Identify which cell holds the provided text, then report its [x, y] central coordinate. 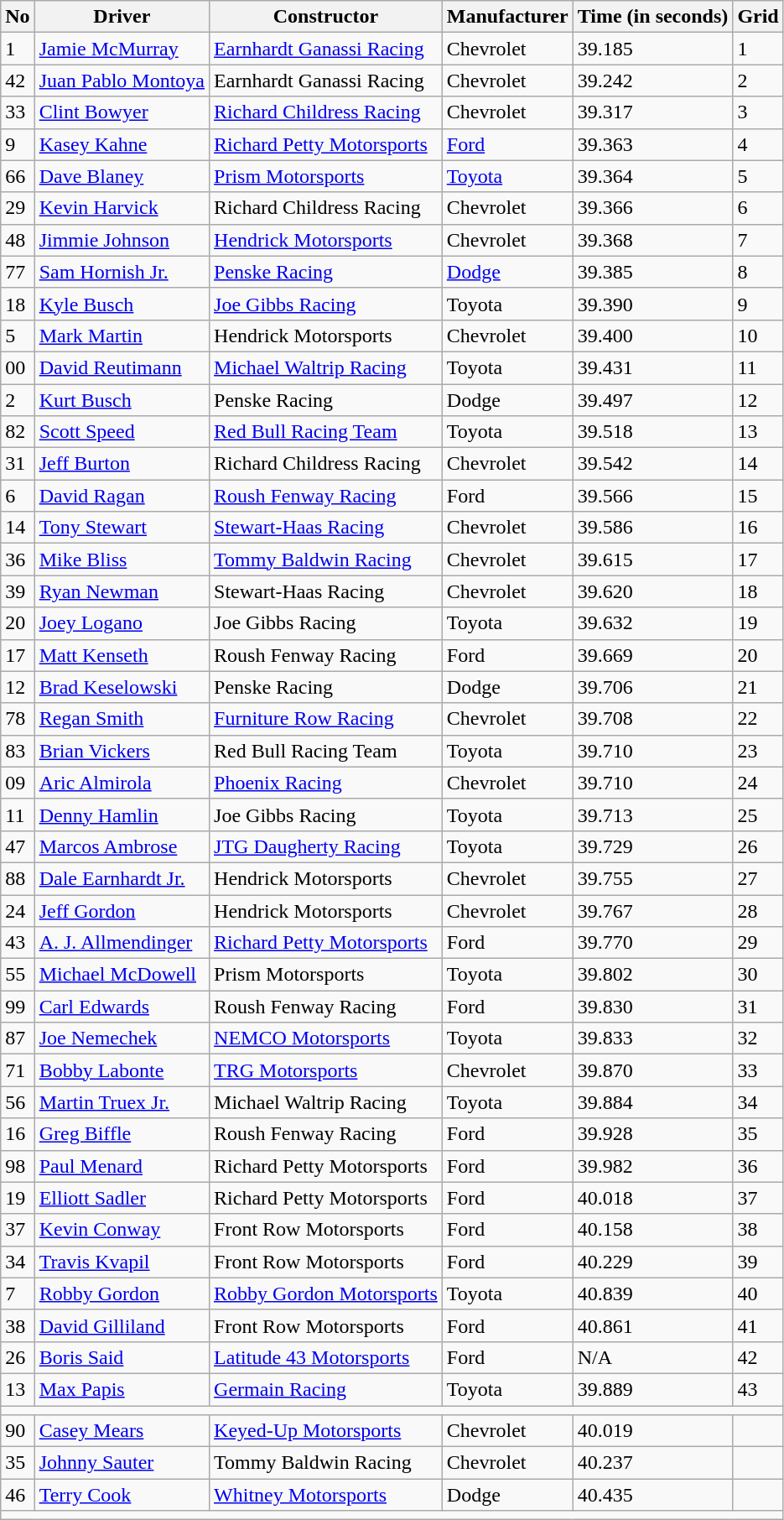
41 [758, 1325]
39.928 [652, 1134]
88 [18, 878]
39.620 [652, 591]
Kyle Busch [122, 304]
39.669 [652, 655]
39.566 [652, 496]
Furniture Row Racing [326, 719]
Regan Smith [122, 719]
Jamie McMurray [122, 49]
47 [18, 846]
98 [18, 1166]
Joey Logano [122, 623]
46 [18, 1495]
Kevin Harvick [122, 208]
39.400 [652, 336]
Greg Biffle [122, 1134]
Max Papis [122, 1389]
39.242 [652, 81]
39.497 [652, 400]
Michael McDowell [122, 975]
39.390 [652, 304]
Carl Edwards [122, 1007]
23 [758, 751]
39.368 [652, 240]
David Reutimann [122, 367]
Aric Almirola [122, 783]
Denny Hamlin [122, 815]
25 [758, 815]
87 [18, 1038]
40.839 [652, 1294]
40.019 [652, 1431]
39.706 [652, 687]
00 [18, 367]
Kurt Busch [122, 400]
Martin Truex Jr. [122, 1102]
Dale Earnhardt Jr. [122, 878]
Casey Mears [122, 1431]
40.237 [652, 1463]
Brad Keselowski [122, 687]
Matt Kenseth [122, 655]
Jeff Burton [122, 464]
39.889 [652, 1389]
Latitude 43 Motorsports [326, 1357]
39.767 [652, 910]
Elliott Sadler [122, 1198]
40.435 [652, 1495]
Kevin Conway [122, 1230]
90 [18, 1431]
39.542 [652, 464]
39.770 [652, 943]
Manufacturer [507, 17]
Constructor [326, 17]
39.713 [652, 815]
39.518 [652, 432]
Scott Speed [122, 432]
Bobby Labonte [122, 1070]
Grid [758, 17]
71 [18, 1070]
39.317 [652, 112]
39.830 [652, 1007]
39.632 [652, 623]
Paul Menard [122, 1166]
3 [758, 112]
39.802 [652, 975]
TRG Motorsports [326, 1070]
27 [758, 878]
82 [18, 432]
39.755 [652, 878]
99 [18, 1007]
39.870 [652, 1070]
48 [18, 240]
Robby Gordon Motorsports [326, 1294]
No [18, 17]
Mark Martin [122, 336]
39.385 [652, 272]
David Gilliland [122, 1325]
66 [18, 176]
32 [758, 1038]
Tony Stewart [122, 528]
Boris Said [122, 1357]
Marcos Ambrose [122, 846]
39.431 [652, 367]
22 [758, 719]
83 [18, 751]
10 [758, 336]
28 [758, 910]
39.366 [652, 208]
Travis Kvapil [122, 1262]
39.884 [652, 1102]
NEMCO Motorsports [326, 1038]
Mike Bliss [122, 560]
Driver [122, 17]
Dave Blaney [122, 176]
Whitney Motorsports [326, 1495]
Phoenix Racing [326, 783]
40.861 [652, 1325]
Jeff Gordon [122, 910]
Kasey Kahne [122, 144]
Germain Racing [326, 1389]
55 [18, 975]
39.833 [652, 1038]
56 [18, 1102]
15 [758, 496]
39.729 [652, 846]
8 [758, 272]
Brian Vickers [122, 751]
39.363 [652, 144]
39.708 [652, 719]
Sam Hornish Jr. [122, 272]
09 [18, 783]
N/A [652, 1357]
Keyed-Up Motorsports [326, 1431]
40.229 [652, 1262]
David Ragan [122, 496]
JTG Daugherty Racing [326, 846]
A. J. Allmendinger [122, 943]
39.185 [652, 49]
39.586 [652, 528]
30 [758, 975]
Terry Cook [122, 1495]
Robby Gordon [122, 1294]
Johnny Sauter [122, 1463]
21 [758, 687]
78 [18, 719]
Joe Nemechek [122, 1038]
Jimmie Johnson [122, 240]
Ryan Newman [122, 591]
Juan Pablo Montoya [122, 81]
4 [758, 144]
40.018 [652, 1198]
39.615 [652, 560]
39.982 [652, 1166]
39.364 [652, 176]
40 [758, 1294]
Clint Bowyer [122, 112]
Time (in seconds) [652, 17]
40.158 [652, 1230]
77 [18, 272]
